Capture the cell that displays the provided text and extract its [x, y] central coordinate. 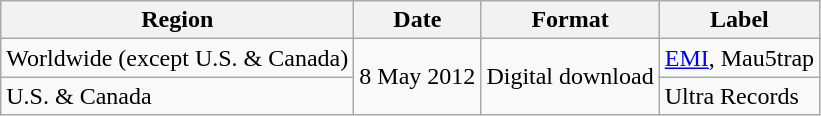
Ultra Records [739, 96]
Worldwide (except U.S. & Canada) [178, 58]
Date [418, 20]
Format [570, 20]
8 May 2012 [418, 77]
Label [739, 20]
EMI, Mau5trap [739, 58]
Digital download [570, 77]
U.S. & Canada [178, 96]
Region [178, 20]
